Scan for the cell matching the given text and deliver its (X, Y) coordinate at center. 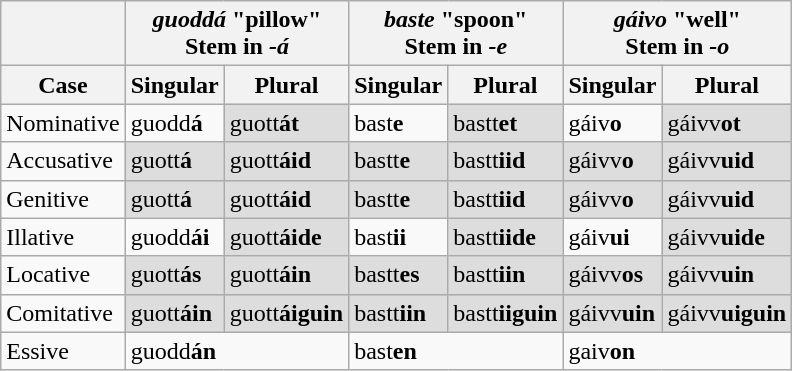
basten (456, 351)
baste "spoon"Stem in -e (456, 34)
guoddán (237, 351)
Comitative (63, 313)
gáivvuiguin (727, 313)
Essive (63, 351)
gáivo "well"Stem in -o (678, 34)
basttet (506, 123)
guoddái (174, 237)
gáivo (612, 123)
guoddá "pillow"Stem in -á (237, 34)
gáivvos (612, 275)
basttiide (506, 237)
guottáiguin (286, 313)
gáivvot (727, 123)
Case (63, 85)
Genitive (63, 199)
bastii (398, 237)
guottáide (286, 237)
gáivui (612, 237)
Accusative (63, 161)
gaivon (678, 351)
Illative (63, 237)
guottás (174, 275)
basttes (398, 275)
Nominative (63, 123)
baste (398, 123)
Locative (63, 275)
guoddá (174, 123)
guottát (286, 123)
basttiiguin (506, 313)
gáivvuide (727, 237)
